Provide the (X, Y) coordinate of the cell's center where the given text is located.  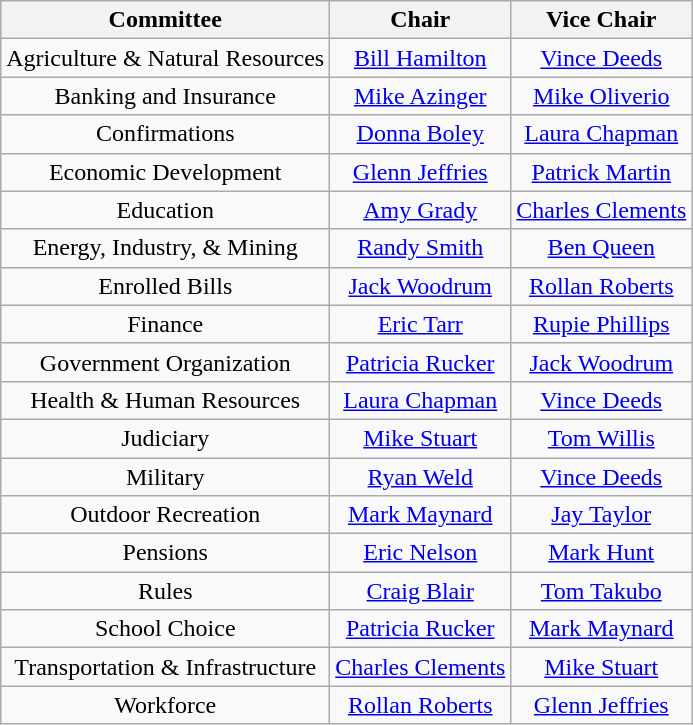
Committee (166, 20)
Mark Hunt (602, 553)
Patrick Martin (602, 172)
Military (166, 477)
Ben Queen (602, 248)
Finance (166, 324)
Rules (166, 591)
Workforce (166, 705)
Enrolled Bills (166, 286)
School Choice (166, 629)
Government Organization (166, 362)
Confirmations (166, 134)
Ryan Weld (420, 477)
Mike Azinger (420, 96)
Transportation & Infrastructure (166, 667)
Amy Grady (420, 210)
Randy Smith (420, 248)
Chair (420, 20)
Bill Hamilton (420, 58)
Tom Willis (602, 438)
Banking and Insurance (166, 96)
Rupie Phillips (602, 324)
Pensions (166, 553)
Mike Oliverio (602, 96)
Eric Tarr (420, 324)
Jay Taylor (602, 515)
Outdoor Recreation (166, 515)
Tom Takubo (602, 591)
Agriculture & Natural Resources (166, 58)
Donna Boley (420, 134)
Economic Development (166, 172)
Craig Blair (420, 591)
Judiciary (166, 438)
Eric Nelson (420, 553)
Education (166, 210)
Vice Chair (602, 20)
Health & Human Resources (166, 400)
Energy, Industry, & Mining (166, 248)
